Return the (x, y) coordinate for the center point of the cell that contains the specified text.  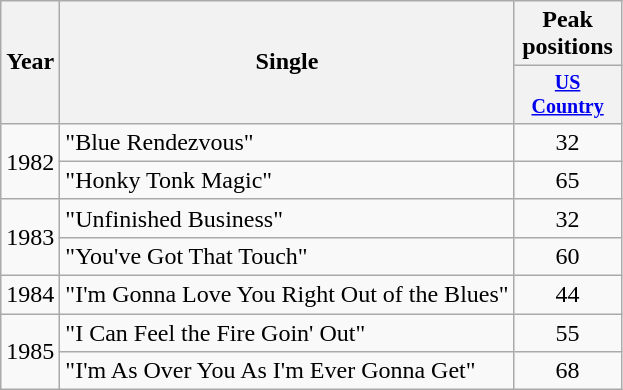
65 (568, 180)
44 (568, 295)
1985 (30, 352)
"I'm As Over You As I'm Ever Gonna Get" (287, 371)
US Country (568, 94)
"I'm Gonna Love You Right Out of the Blues" (287, 295)
"You've Got That Touch" (287, 256)
1982 (30, 161)
"Unfinished Business" (287, 218)
Single (287, 62)
"Honky Tonk Magic" (287, 180)
1983 (30, 237)
"I Can Feel the Fire Goin' Out" (287, 333)
"Blue Rendezvous" (287, 142)
Year (30, 62)
1984 (30, 295)
Peak positions (568, 34)
55 (568, 333)
68 (568, 371)
60 (568, 256)
